Detect which cell encompasses the target text, then output its [x, y] center coordinate. 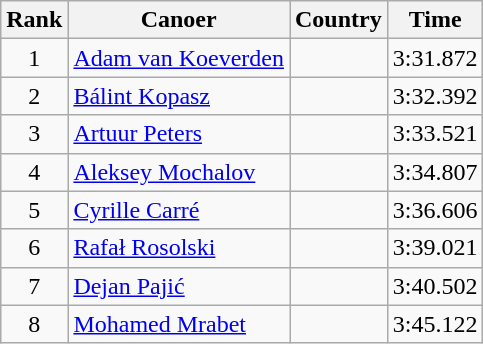
3:40.502 [435, 286]
Bálint Kopasz [179, 96]
Rank [34, 20]
Adam van Koeverden [179, 58]
8 [34, 324]
Canoer [179, 20]
Artuur Peters [179, 134]
6 [34, 248]
Rafał Rosolski [179, 248]
3:39.021 [435, 248]
3:31.872 [435, 58]
3 [34, 134]
Time [435, 20]
Aleksey Mochalov [179, 172]
Dejan Pajić [179, 286]
3:36.606 [435, 210]
3:34.807 [435, 172]
4 [34, 172]
Cyrille Carré [179, 210]
2 [34, 96]
Country [339, 20]
5 [34, 210]
Mohamed Mrabet [179, 324]
3:32.392 [435, 96]
1 [34, 58]
3:45.122 [435, 324]
3:33.521 [435, 134]
7 [34, 286]
